Extract the [x, y] coordinate from the center of the cell holding the provided text.  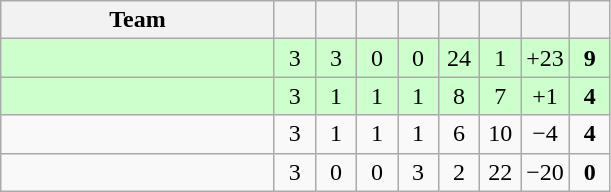
2 [460, 172]
Team [138, 20]
+1 [546, 96]
24 [460, 58]
8 [460, 96]
10 [500, 134]
+23 [546, 58]
−20 [546, 172]
6 [460, 134]
9 [590, 58]
−4 [546, 134]
7 [500, 96]
22 [500, 172]
